Return the (X, Y) coordinate for the center point of the cell that contains the specified text.  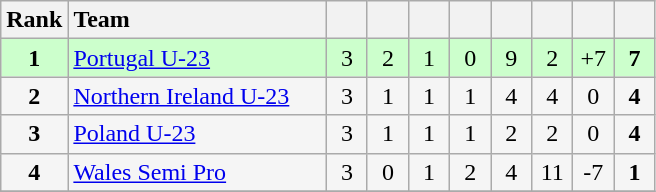
Rank (34, 20)
-7 (594, 172)
9 (512, 58)
Portugal U-23 (198, 58)
Poland U-23 (198, 134)
+7 (594, 58)
11 (552, 172)
Wales Semi Pro (198, 172)
Northern Ireland U-23 (198, 96)
7 (634, 58)
Team (198, 20)
